Pinpoint the cell where the given text exists, returning its (X, Y) midpoint coordinate. 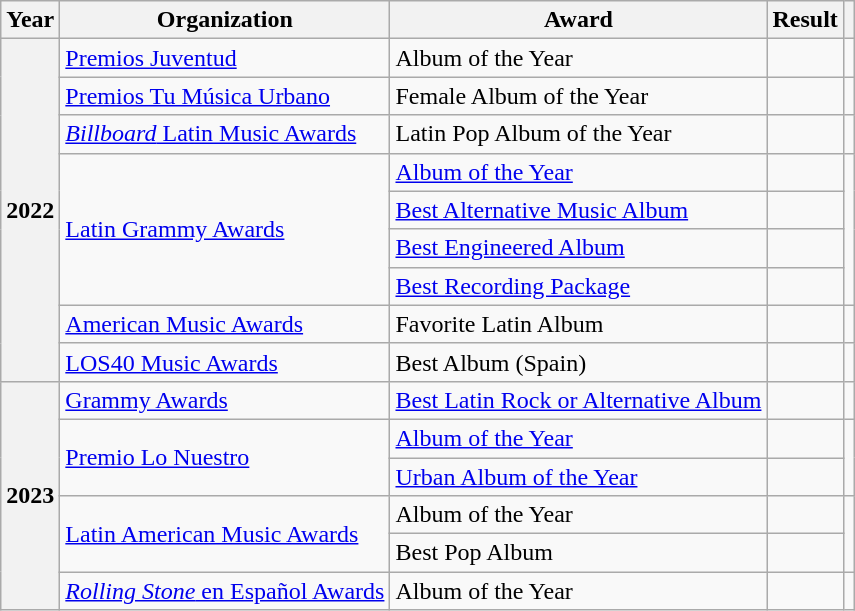
Latin Pop Album of the Year (578, 134)
Favorite Latin Album (578, 324)
Best Latin Rock or Alternative Album (578, 400)
Premio Lo Nuestro (225, 457)
Award (578, 20)
LOS40 Music Awards (225, 362)
Best Engineered Album (578, 248)
Premios Tu Música Urbano (225, 96)
Year (30, 20)
Premios Juventud (225, 58)
Female Album of the Year (578, 96)
Best Recording Package (578, 286)
Latin Grammy Awards (225, 229)
Best Album (Spain) (578, 362)
Grammy Awards (225, 400)
Result (805, 20)
American Music Awards (225, 324)
2023 (30, 495)
Organization (225, 20)
2022 (30, 210)
Best Alternative Music Album (578, 210)
Rolling Stone en Español Awards (225, 591)
Billboard Latin Music Awards (225, 134)
Best Pop Album (578, 553)
Latin American Music Awards (225, 534)
Urban Album of the Year (578, 477)
